For the text-containing cell, return its midpoint in (x, y) coordinate format. 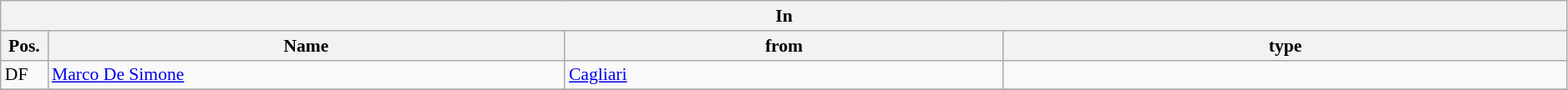
In (784, 16)
type (1285, 46)
Pos. (24, 46)
Name (306, 46)
DF (24, 75)
from (784, 46)
Cagliari (784, 75)
Marco De Simone (306, 75)
